For the text-containing cell, return its midpoint in (x, y) coordinate format. 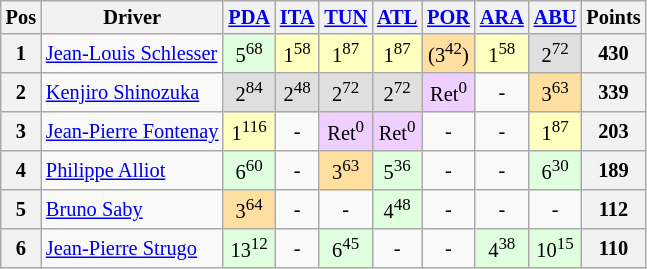
645 (346, 248)
(342) (448, 54)
ABU (556, 17)
112 (613, 210)
438 (502, 248)
1015 (556, 248)
660 (249, 170)
339 (613, 92)
PDA (249, 17)
6 (21, 248)
630 (556, 170)
Bruno Saby (132, 210)
1116 (249, 132)
189 (613, 170)
Jean-Louis Schlesser (132, 54)
Pos (21, 17)
ATL (397, 17)
1312 (249, 248)
Points (613, 17)
ARA (502, 17)
448 (397, 210)
Jean-Pierre Strugo (132, 248)
3 (21, 132)
1 (21, 54)
568 (249, 54)
Driver (132, 17)
5 (21, 210)
248 (297, 92)
POR (448, 17)
430 (613, 54)
110 (613, 248)
536 (397, 170)
203 (613, 132)
Jean-Pierre Fontenay (132, 132)
Philippe Alliot (132, 170)
TUN (346, 17)
Kenjiro Shinozuka (132, 92)
ITA (297, 17)
364 (249, 210)
284 (249, 92)
2 (21, 92)
4 (21, 170)
